Search for the cell housing the specified text and yield its (X, Y) center coordinate. 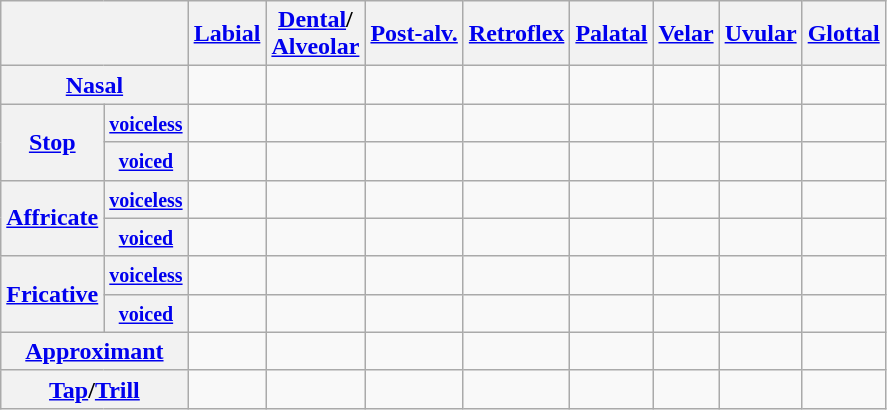
Nasal (94, 85)
Stop (52, 142)
Palatal (612, 34)
Velar (686, 34)
Dental/Alveolar (316, 34)
Uvular (760, 34)
Fricative (52, 294)
Tap/Trill (94, 389)
Post-alv. (414, 34)
Retroflex (516, 34)
Glottal (844, 34)
Labial (227, 34)
Approximant (94, 351)
Affricate (52, 218)
